For the text-containing cell, return its midpoint in [x, y] coordinate format. 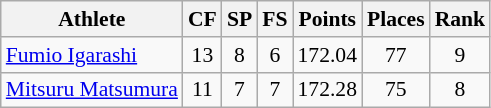
SP [240, 19]
FS [274, 19]
Places [396, 19]
13 [202, 55]
9 [460, 55]
172.28 [326, 90]
Athlete [92, 19]
77 [396, 55]
75 [396, 90]
172.04 [326, 55]
CF [202, 19]
Fumio Igarashi [92, 55]
Rank [460, 19]
6 [274, 55]
Mitsuru Matsumura [92, 90]
11 [202, 90]
Points [326, 19]
